Locate the cell with the specified text and output its (X, Y) center coordinate. 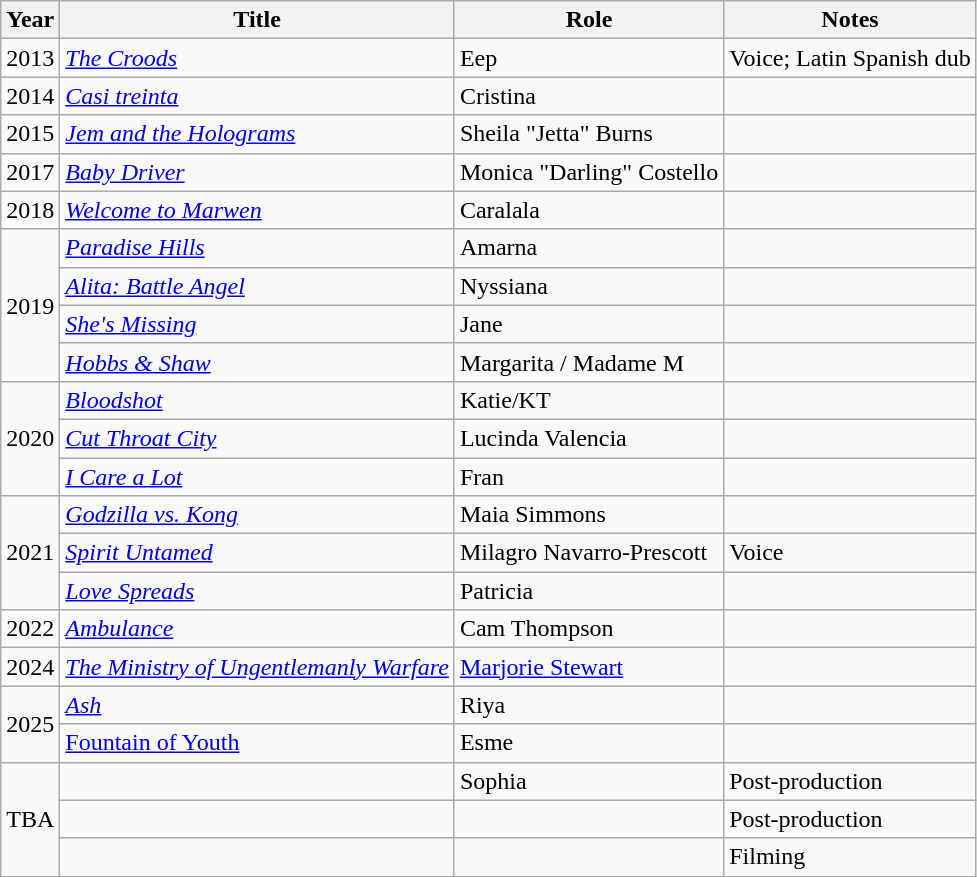
Notes (850, 20)
Sophia (588, 781)
Monica "Darling" Costello (588, 172)
Baby Driver (258, 172)
Jane (588, 324)
Bloodshot (258, 400)
Fran (588, 477)
Paradise Hills (258, 248)
Amarna (588, 248)
2019 (30, 305)
2020 (30, 438)
2014 (30, 96)
She's Missing (258, 324)
Spirit Untamed (258, 553)
Filming (850, 857)
Voice (850, 553)
2025 (30, 724)
Lucinda Valencia (588, 438)
Ash (258, 705)
Marjorie Stewart (588, 667)
Riya (588, 705)
Alita: Battle Angel (258, 286)
2021 (30, 553)
Ambulance (258, 629)
Voice; Latin Spanish dub (850, 58)
Role (588, 20)
2022 (30, 629)
2017 (30, 172)
2018 (30, 210)
Sheila "Jetta" Burns (588, 134)
Jem and the Holograms (258, 134)
Fountain of Youth (258, 743)
Eep (588, 58)
2015 (30, 134)
The Croods (258, 58)
Maia Simmons (588, 515)
Year (30, 20)
The Ministry of Ungentlemanly Warfare (258, 667)
Katie/KT (588, 400)
Godzilla vs. Kong (258, 515)
Cristina (588, 96)
TBA (30, 819)
Casi treinta (258, 96)
Nyssiana (588, 286)
2024 (30, 667)
Welcome to Marwen (258, 210)
Milagro Navarro-Prescott (588, 553)
Hobbs & Shaw (258, 362)
Patricia (588, 591)
Esme (588, 743)
I Care a Lot (258, 477)
2013 (30, 58)
Love Spreads (258, 591)
Margarita / Madame M (588, 362)
Cut Throat City (258, 438)
Cam Thompson (588, 629)
Title (258, 20)
Caralala (588, 210)
